Return the (x, y) coordinate for the center point of the cell that contains the specified text.  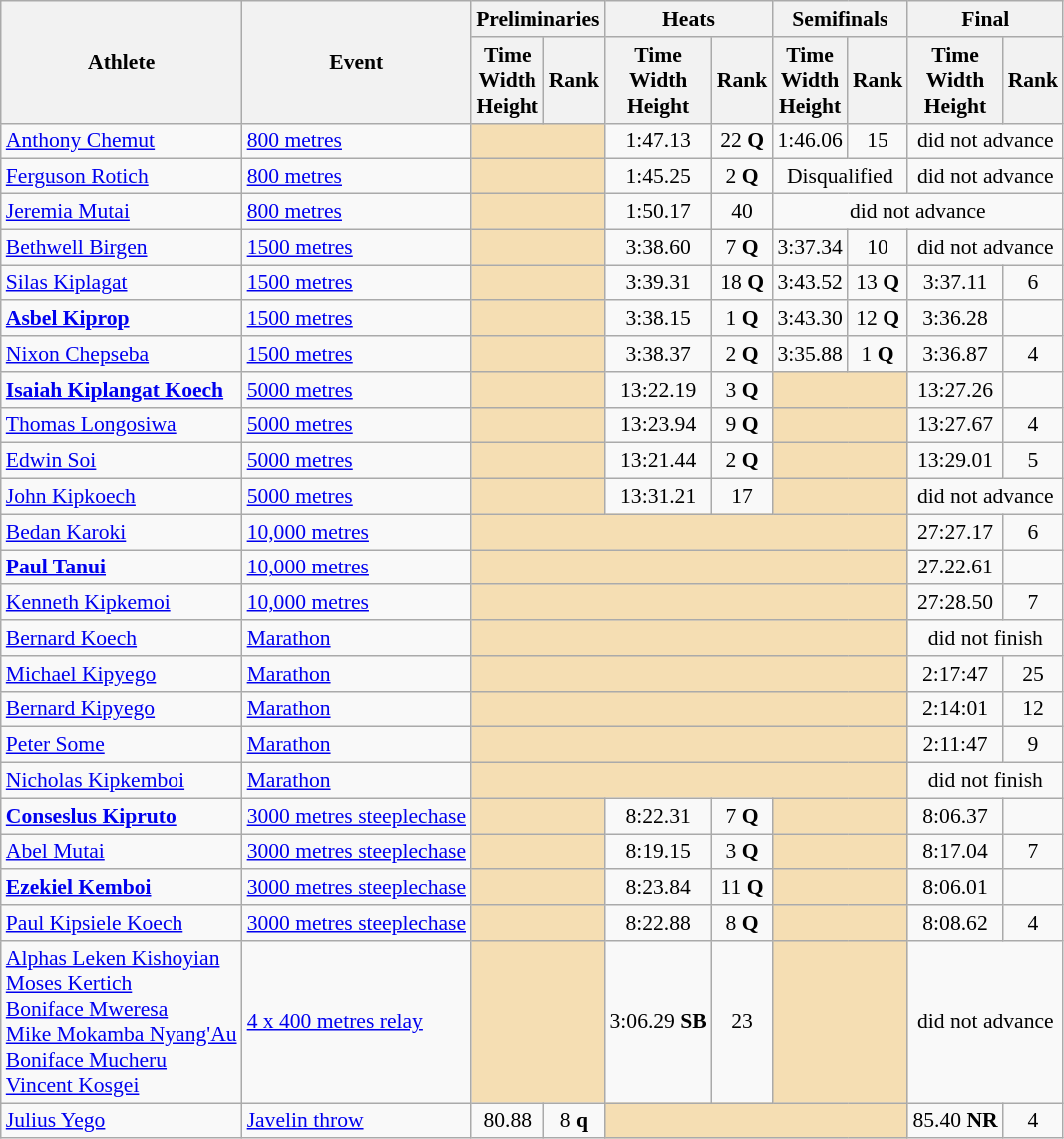
13:21.44 (658, 461)
13 Q (878, 283)
8 Q (742, 923)
8:19.15 (658, 852)
Bedan Karoki (122, 532)
3:38.37 (658, 354)
3:37.11 (955, 283)
23 (742, 1021)
Silas Kiplagat (122, 283)
8:17.04 (955, 852)
Kenneth Kipkemoi (122, 603)
8:22.31 (658, 816)
13:22.19 (658, 390)
3:43.30 (810, 319)
Nicholas Kipkemboi (122, 781)
John Kipkoech (122, 497)
Asbel Kiprop (122, 319)
Javelin throw (357, 1121)
Preliminaries (537, 19)
10 (878, 247)
3:36.28 (955, 319)
13:31.21 (658, 497)
8:23.84 (658, 888)
12 Q (878, 319)
8:08.62 (955, 923)
12 (1033, 709)
8:22.88 (658, 923)
27:28.50 (955, 603)
Anthony Chemut (122, 141)
1:50.17 (658, 212)
Bethwell Birgen (122, 247)
40 (742, 212)
2:17:47 (955, 674)
3:43.52 (810, 283)
Athlete (122, 62)
17 (742, 497)
5 (1033, 461)
22 Q (742, 141)
Conseslus Kipruto (122, 816)
4 x 400 metres relay (357, 1021)
9 Q (742, 425)
27:27.17 (955, 532)
18 Q (742, 283)
8:06.01 (955, 888)
Ferguson Rotich (122, 177)
Event (357, 62)
25 (1033, 674)
Paul Tanui (122, 568)
Edwin Soi (122, 461)
13:27.67 (955, 425)
2:11:47 (955, 745)
Peter Some (122, 745)
3:06.29 SB (658, 1021)
Julius Yego (122, 1121)
13:29.01 (955, 461)
9 (1033, 745)
3:37.34 (810, 247)
Isaiah Kiplangat Koech (122, 390)
80.88 (507, 1121)
8:06.37 (955, 816)
85.40 NR (955, 1121)
3:35.88 (810, 354)
13:27.26 (955, 390)
Heats (688, 19)
15 (878, 141)
Alphas Leken KishoyianMoses KertichBoniface MweresaMike Mokamba Nyang'AuBoniface MucheruVincent Kosgei (122, 1021)
27.22.61 (955, 568)
Semifinals (840, 19)
Abel Mutai (122, 852)
3:39.31 (658, 283)
Jeremia Mutai (122, 212)
1:45.25 (658, 177)
3:36.87 (955, 354)
11 Q (742, 888)
Bernard Kipyego (122, 709)
Thomas Longosiwa (122, 425)
1:46.06 (810, 141)
13:23.94 (658, 425)
1:47.13 (658, 141)
3:38.60 (658, 247)
Ezekiel Kemboi (122, 888)
Bernard Koech (122, 638)
3:38.15 (658, 319)
Michael Kipyego (122, 674)
Paul Kipsiele Koech (122, 923)
2:14:01 (955, 709)
8 q (574, 1121)
Nixon Chepseba (122, 354)
Final (985, 19)
Disqualified (840, 177)
